Scan for the cell matching the given text and deliver its [x, y] coordinate at center. 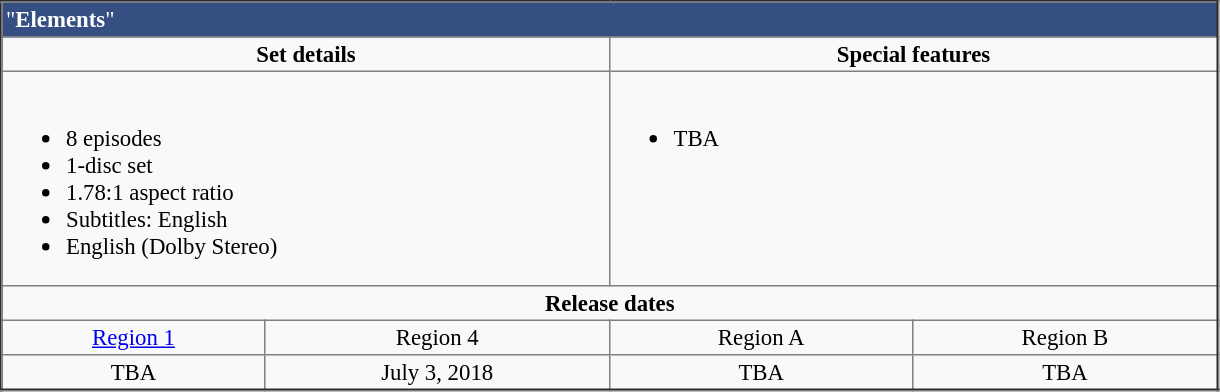
Region A [762, 338]
Special features [914, 54]
Release dates [610, 303]
July 3, 2018 [438, 372]
Set details [306, 54]
8 episodes1-disc set1.78:1 aspect ratioSubtitles: EnglishEnglish (Dolby Stereo) [306, 178]
Region 4 [438, 338]
"Elements" [610, 20]
Region 1 [134, 338]
Region B [1066, 338]
